Identify which cell holds the provided text, then report its [x, y] central coordinate. 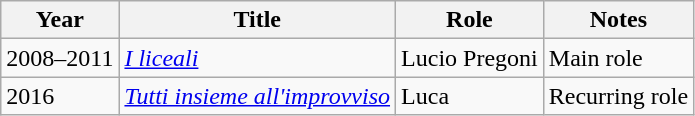
Notes [618, 20]
2008–2011 [60, 58]
Main role [618, 58]
Role [470, 20]
I liceali [258, 58]
Luca [470, 96]
Recurring role [618, 96]
Title [258, 20]
Tutti insieme all'improvviso [258, 96]
Lucio Pregoni [470, 58]
2016 [60, 96]
Year [60, 20]
